Provide the (X, Y) coordinate of the cell's center where the given text is located.  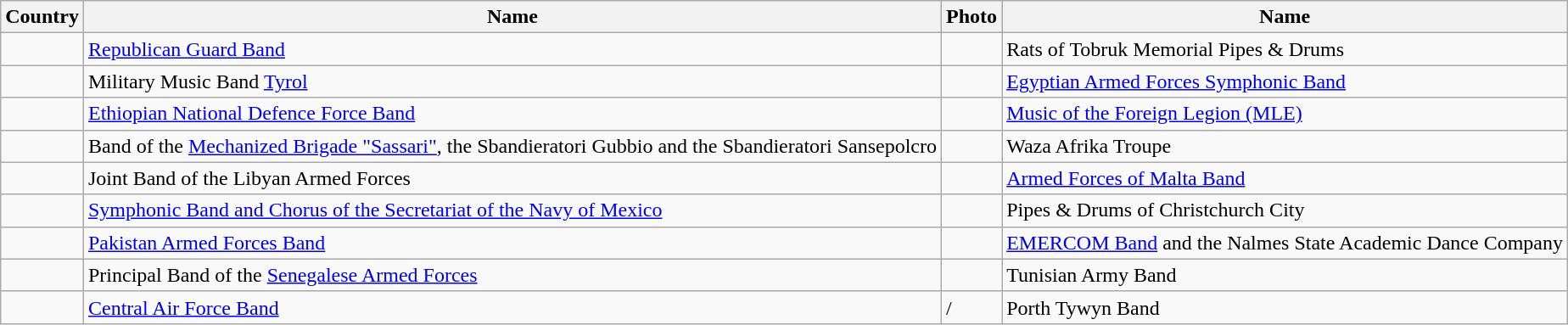
Band of the Mechanized Brigade "Sassari", the Sbandieratori Gubbio and the Sbandieratori Sansepolcro (512, 146)
Principal Band of the Senegalese Armed Forces (512, 275)
Music of the Foreign Legion (MLE) (1285, 114)
Armed Forces of Malta Band (1285, 178)
Joint Band of the Libyan Armed Forces (512, 178)
Egyptian Armed Forces Symphonic Band (1285, 81)
Photo (972, 17)
Country (42, 17)
Pipes & Drums of Christchurch City (1285, 210)
Symphonic Band and Chorus of the Secretariat of the Navy of Mexico (512, 210)
Military Music Band Tyrol (512, 81)
EMERCOM Band and the Nalmes State Academic Dance Company (1285, 243)
Tunisian Army Band (1285, 275)
Pakistan Armed Forces Band (512, 243)
Republican Guard Band (512, 49)
Waza Afrika Troupe (1285, 146)
Central Air Force Band (512, 307)
Rats of Tobruk Memorial Pipes & Drums (1285, 49)
Ethiopian National Defence Force Band (512, 114)
/ (972, 307)
Porth Tywyn Band (1285, 307)
